Pinpoint the cell where the given text exists, returning its (X, Y) midpoint coordinate. 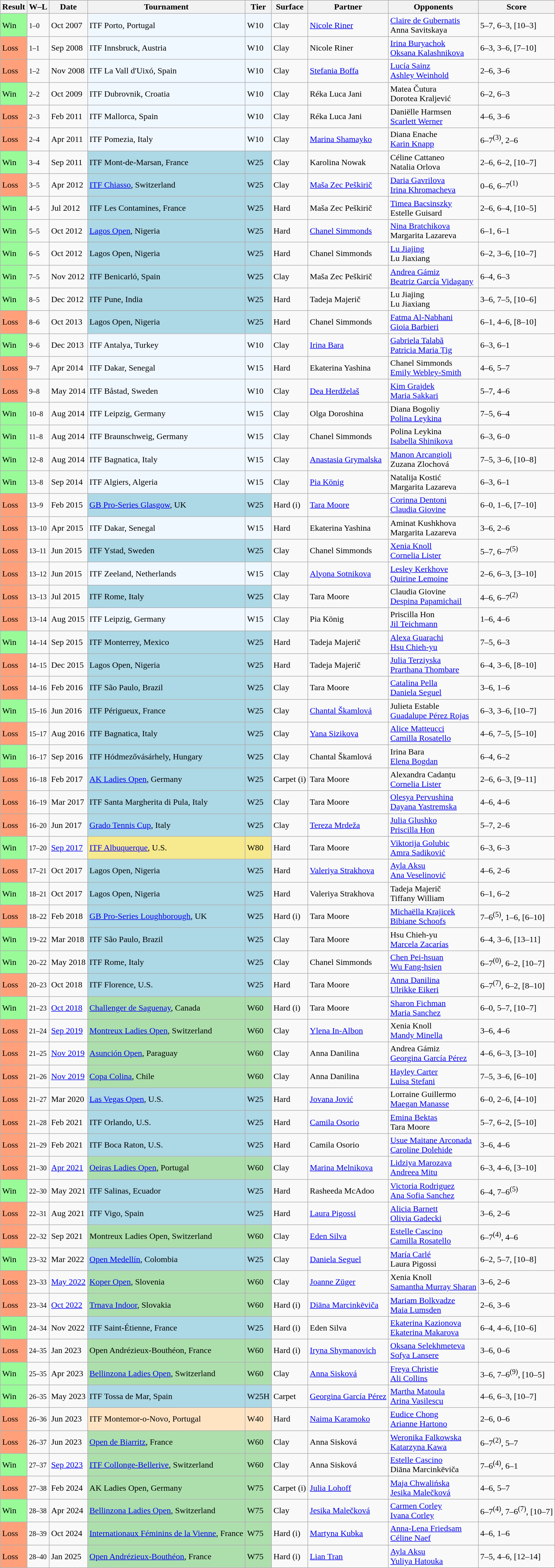
Mar 2020 (68, 1099)
6–2, 6–3 (517, 93)
Date (68, 7)
24–34 (38, 1328)
Anna Danilina Ulrikke Eikeri (433, 985)
14–15 (38, 665)
Mar 2018 (68, 939)
21–30 (38, 1168)
6–3, 3–6, [10–7] (517, 711)
Oksana Selekhmeteva Sofya Lansere (433, 1350)
ITF Boca Raton, U.S. (166, 1145)
Feb 2015 (68, 505)
Julia Glushko Priscilla Hon (433, 825)
Ekaterina Kazionova Ekaterina Makarova (433, 1328)
6–2, 3–6, [10–7] (517, 254)
15–17 (38, 733)
ITF Salinas, Ecuador (166, 1191)
Oct 2024 (68, 1534)
6–7(7), 6–2, [8–10] (517, 985)
Xenia Knoll Cornelia Lister (433, 551)
ITF Dubrovnik, Croatia (166, 93)
15–16 (38, 711)
Martyna Kubka (348, 1534)
Dec 2012 (68, 299)
Apr 2021 (68, 1168)
Surface (290, 7)
Challenger de Saguenay, Canada (166, 1007)
2–2 (38, 93)
ITF Collonge-Bellerive, Switzerland (166, 1465)
Asunción Open, Paraguay (166, 1054)
ITF Hódmezővásárhely, Hungary (166, 757)
6–5 (38, 254)
ITF Périgueux, France (166, 711)
ITF Santa Margherita di Pula, Italy (166, 802)
2–4 (38, 139)
Carpet (290, 1397)
Sep 2011 (68, 162)
5–7, 6–3, [10–3] (517, 25)
Tereza Mrdeža (348, 825)
Sep 2015 (68, 642)
4–6, 6–3, [10–7] (517, 1397)
10–8 (38, 414)
7–5, 3–6, [6–10] (517, 1076)
Julia Lohoff (348, 1488)
3–6, 7–5, [10–6] (517, 299)
ITF Saint-Étienne, France (166, 1328)
ITF Zeeland, Netherlands (166, 573)
Jul 2012 (68, 208)
2–6, 6–3, [9–11] (517, 779)
Sep 2021 (68, 1236)
6–1, 6–2 (517, 894)
Joanne Züger (348, 1282)
Apr 2014 (68, 368)
26–37 (38, 1442)
18–22 (38, 916)
8–6 (38, 322)
Dec 2015 (68, 665)
Feb 2017 (68, 779)
19–22 (38, 939)
6–4, 3–6, [8–10] (517, 665)
Victoria Rodriguez Ana Sofia Sanchez (433, 1191)
Sharon Fichman Maria Sanchez (433, 1007)
6–0, 1–6, [7–10] (517, 505)
13–14 (38, 619)
Score (517, 7)
Gabriela Talabă Patricia Maria Țig (433, 345)
Priscilla Hon Jil Teichmann (433, 619)
Karolina Nowak (348, 162)
Tier (258, 7)
13–8 (38, 482)
ITF Braunschweig, Germany (166, 436)
22–30 (38, 1191)
3–6, 7–6(9), [10–5] (517, 1373)
Corinna Dentoni Claudia Giovine (433, 505)
6–2, 5–7, [10–8] (517, 1259)
9–8 (38, 391)
Lucía Sainz Ashley Weinhold (433, 71)
Sep 2016 (68, 757)
ITF Innsbruck, Austria (166, 48)
Emina Bektas Tara Moore (433, 1122)
Jun 2017 (68, 825)
María Carlé Laura Pigossi (433, 1259)
Diāna Marcinkēviča (348, 1305)
Maja Chwalińska Jesika Malečková (433, 1488)
21–29 (38, 1145)
Diana Enache Karin Knapp (433, 139)
Daria Gavrilova Irina Khromacheva (433, 185)
Copa Colina, Chile (166, 1076)
ITF Orlando, U.S. (166, 1122)
Dec 2013 (68, 345)
Usue Maitane Arconada Caroline Dolehide (433, 1145)
6–0, 2–6, [4–10] (517, 1099)
Rasheeda McAdoo (348, 1191)
6–4, 4–6, [10–6] (517, 1328)
ITF Montemor-o-Novo, Portugal (166, 1419)
8–5 (38, 299)
9–6 (38, 345)
7–5, 6–4 (517, 414)
6–7(3), 2–6 (517, 139)
Viktorija Golubic Amra Sadiković (433, 848)
Las Vegas Open, U.S. (166, 1099)
May 2021 (68, 1191)
Manon Arcangioli Zuzana Zlochová (433, 459)
Ayla Aksu Ana Veselinović (433, 870)
Michaëlla Krajicek Bibiane Schoofs (433, 916)
Mar 2022 (68, 1259)
Grado Tennis Cup, Italy (166, 825)
4–6, 3–6 (517, 117)
ITF La Vall d'Uixó, Spain (166, 71)
6–4, 6–2 (517, 757)
Sep 2019 (68, 1031)
Apr 2023 (68, 1373)
Iryna Shymanovich (348, 1350)
13–11 (38, 551)
Oct 2007 (68, 25)
Estelle Cascino Diāna Marcinkēviča (433, 1465)
23–33 (38, 1282)
Feb 2018 (68, 916)
6–3, 3–6, [7–10] (517, 48)
16–19 (38, 802)
20–23 (38, 985)
7–5 (38, 276)
ITF Les Contamines, France (166, 208)
Stefania Boffa (348, 71)
21–27 (38, 1099)
Sep 2014 (68, 482)
6–4, 6–3 (517, 276)
Alyona Sotnikova (348, 573)
ITF Antalya, Turkey (166, 345)
7–6(4), 6–1 (517, 1465)
6–4, 7–6(5) (517, 1191)
Apr 2015 (68, 528)
Hsu Chieh-yu Marcela Zacarías (433, 939)
Irina Bara Elena Bogdan (433, 757)
1–6, 4–6 (517, 619)
Irina Buryachok Oksana Kalashnikova (433, 48)
Sep 2017 (68, 848)
ITF Porto, Portugal (166, 25)
28–38 (38, 1510)
Mariam Bolkvadze Maia Lumsden (433, 1305)
Open Medellín, Colombia (166, 1259)
13–12 (38, 573)
Open de Biarritz, France (166, 1442)
Result (14, 7)
Tournament (166, 7)
Laura Pigossi (348, 1213)
Lorraine Guillermo Maegan Manasse (433, 1099)
6–7(0), 6–2, [10–7] (517, 962)
Hayley Carter Luisa Stefani (433, 1076)
Lesley Kerkhove Quirine Lemoine (433, 573)
6–3, 4–6, [3–10] (517, 1168)
26–35 (38, 1397)
2–3 (38, 117)
Yana Sizikova (348, 733)
Alicia Barnett Olivia Gadecki (433, 1213)
Jovana Jović (348, 1099)
Oct 2009 (68, 93)
ITF Båstad, Sweden (166, 391)
4–6, 6–7(2) (517, 596)
Ayla Aksu Yuliya Hatouka (433, 1556)
22–31 (38, 1213)
2–6, 0–6 (517, 1419)
6–1, 4–6, [8–10] (517, 322)
ITF Monterrey, Mexico (166, 642)
Internationaux Féminins de la Vienne, France (166, 1534)
Carmen Corley Ivana Corley (433, 1510)
Alexandra Cadanțu Cornelia Lister (433, 779)
Claudia Giovine Despina Papamichail (433, 596)
Natalija Kostić Margarita Lazareva (433, 482)
Anna-Lena Friedsam Céline Naef (433, 1534)
Lidziya Marozava Andreea Mitu (433, 1168)
3–5 (38, 185)
26–36 (38, 1419)
Chanel Simmonds Emily Webley-Smith (433, 368)
Estelle Cascino Camilla Rosatello (433, 1236)
25–35 (38, 1373)
Julieta Estable Guadalupe Pérez Rojas (433, 711)
23–34 (38, 1305)
Apr 2012 (68, 185)
Andrea Gámiz Beatriz García Vidagany (433, 276)
2–6, 6–4, [10–5] (517, 208)
6–7(2), 5–7 (517, 1442)
Andrea Gámiz Georgina García Pérez (433, 1054)
Polina Leykina Isabella Shinikova (433, 436)
2–6, 6–2, [10–7] (517, 162)
Feb 2016 (68, 688)
Weronika Falkowska Katarzyna Kawa (433, 1442)
Aminat Kushkhova Margarita Lazareva (433, 528)
Aug 2021 (68, 1213)
Catalina Pella Daniela Seguel (433, 688)
W–L (38, 7)
Martha Matoula Arina Vasilescu (433, 1397)
Sep 2023 (68, 1465)
Irina Bara (348, 345)
Naima Karamoko (348, 1419)
Anastasia Grymalska (348, 459)
24–35 (38, 1350)
6–3, 6–0 (517, 436)
13–9 (38, 505)
11–8 (38, 436)
Georgina García Pérez (348, 1397)
Fatma Al-Nabhani Gioia Barbieri (433, 322)
Opponents (433, 7)
ITF Tossa de Mar, Spain (166, 1397)
1–2 (38, 71)
Marina Shamayko (348, 139)
18–21 (38, 894)
2–6, 6–3, [3–10] (517, 573)
5–7, 6–2, [5–10] (517, 1122)
27–37 (38, 1465)
Jan 2025 (68, 1556)
Eudice Chong Arianne Hartono (433, 1419)
13–10 (38, 528)
May 2018 (68, 962)
Alice Matteucci Camilla Rosatello (433, 733)
3–6, 1–6 (517, 688)
7–5, 4–6, [12–14] (517, 1556)
27–38 (38, 1488)
Diana Bogoliy Polina Leykina (433, 414)
9–7 (38, 368)
1–1 (38, 48)
May 2023 (68, 1397)
Mar 2017 (68, 802)
Jul 2015 (68, 596)
Nov 2012 (68, 276)
17–21 (38, 870)
21–24 (38, 1031)
6–1, 6–1 (517, 230)
ITF Benicarló, Spain (166, 276)
5–7, 2–6 (517, 825)
3–4 (38, 162)
May 2014 (68, 391)
13–13 (38, 596)
0–6, 6–7(1) (517, 185)
Nov 2008 (68, 71)
Ylena In-Albon (348, 1031)
6–3, 6–3 (517, 848)
6–7(4), 7–6(7), [10–7] (517, 1510)
21–26 (38, 1076)
14–14 (38, 642)
Olga Doroshina (348, 414)
4–5 (38, 208)
Timea Bacsinszky Estelle Guisard (433, 208)
Trnava Indoor, Slovakia (166, 1305)
7–6(5), 1–6, [6–10] (517, 916)
Apr 2011 (68, 139)
5–7, 6–7(5) (517, 551)
Aug 2015 (68, 619)
3–6, 0–6 (517, 1350)
ITF Algiers, Algeria (166, 482)
Lian Tran (348, 1556)
W40 (258, 1419)
Kim Grajdek Maria Sakkari (433, 391)
Oct 2022 (68, 1305)
Koper Open, Slovenia (166, 1282)
Jesika Malečková (348, 1510)
ITF Albuquerque, U.S. (166, 848)
Xenia Knoll Mandy Minella (433, 1031)
Marina Melnikova (348, 1168)
ITF Ystad, Sweden (166, 551)
Olesya Pervushina Dayana Yastremska (433, 802)
16–20 (38, 825)
Jun 2016 (68, 711)
5–7, 4–6 (517, 391)
ITF Pomezia, Italy (166, 139)
4–6, 7–5, [5–10] (517, 733)
Dea Herdželaš (348, 391)
May 2022 (68, 1282)
Daniela Seguel (348, 1259)
6–4, 3–6, [13–11] (517, 939)
6–7(4), 4–6 (517, 1236)
16–17 (38, 757)
Julia Terziyska Prarthana Thombare (433, 665)
21–25 (38, 1054)
GB Pro-Series Glasgow, UK (166, 505)
W80 (258, 848)
5–5 (38, 230)
Sep 2008 (68, 48)
ITF Mallorca, Spain (166, 117)
17–20 (38, 848)
28–40 (38, 1556)
Xenia Knoll Samantha Murray Sharan (433, 1282)
Matea Čutura Dorotea Kraljević (433, 93)
16–18 (38, 779)
Partner (348, 7)
Céline Cattaneo Natalia Orlova (433, 162)
23–32 (38, 1259)
Nov 2022 (68, 1328)
4–6, 1–6 (517, 1534)
7–5, 6–3 (517, 642)
Apr 2024 (68, 1510)
Aug 2016 (68, 733)
ITF Florence, U.S. (166, 985)
ITF Mont-de-Marsan, France (166, 162)
20–22 (38, 962)
Chen Pei-hsuan Wu Fang-hsien (433, 962)
12–8 (38, 459)
ITF Chiasso, Switzerland (166, 185)
21–23 (38, 1007)
1–0 (38, 25)
14–16 (38, 688)
4–6, 2–6 (517, 870)
ITF Pune, India (166, 299)
Alexa Guarachi Hsu Chieh-yu (433, 642)
ITF Vigo, Spain (166, 1213)
4–6, 4–6 (517, 802)
Oct 2013 (68, 322)
W25H (258, 1397)
Jan 2023 (68, 1350)
4–6, 6–3, [3–10] (517, 1054)
21–28 (38, 1122)
22–32 (38, 1236)
Feb 2011 (68, 117)
6–0, 5–7, [10–7] (517, 1007)
Tadeja Majerič Tiffany William (433, 894)
GB Pro-Series Loughborough, UK (166, 916)
Freya Christie Ali Collins (433, 1373)
7–5, 3–6, [10–8] (517, 459)
28–39 (38, 1534)
Daniëlle Harmsen Scarlett Werner (433, 117)
Nina Bratchikova Margarita Lazareva (433, 230)
Oeiras Ladies Open, Portugal (166, 1168)
Claire de Gubernatis Anna Savitskaya (433, 25)
Feb 2024 (68, 1488)
